Determine the (x, y) coordinate at the center of the cell enclosing the given text.  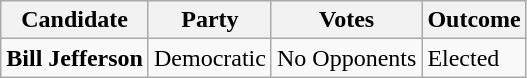
Democratic (210, 58)
Party (210, 20)
Outcome (474, 20)
Bill Jefferson (75, 58)
Votes (346, 20)
Elected (474, 58)
Candidate (75, 20)
No Opponents (346, 58)
